Capture the cell that displays the provided text and extract its [X, Y] central coordinate. 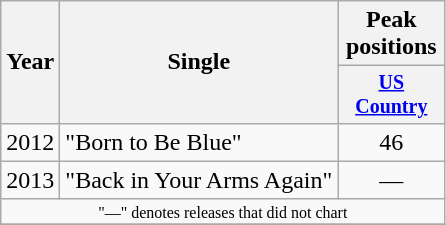
US Country [392, 94]
Year [30, 62]
Peak positions [392, 34]
"Back in Your Arms Again" [199, 180]
"—" denotes releases that did not chart [223, 211]
— [392, 180]
2013 [30, 180]
46 [392, 142]
2012 [30, 142]
Single [199, 62]
"Born to Be Blue" [199, 142]
